Detect which cell encompasses the target text, then output its [x, y] center coordinate. 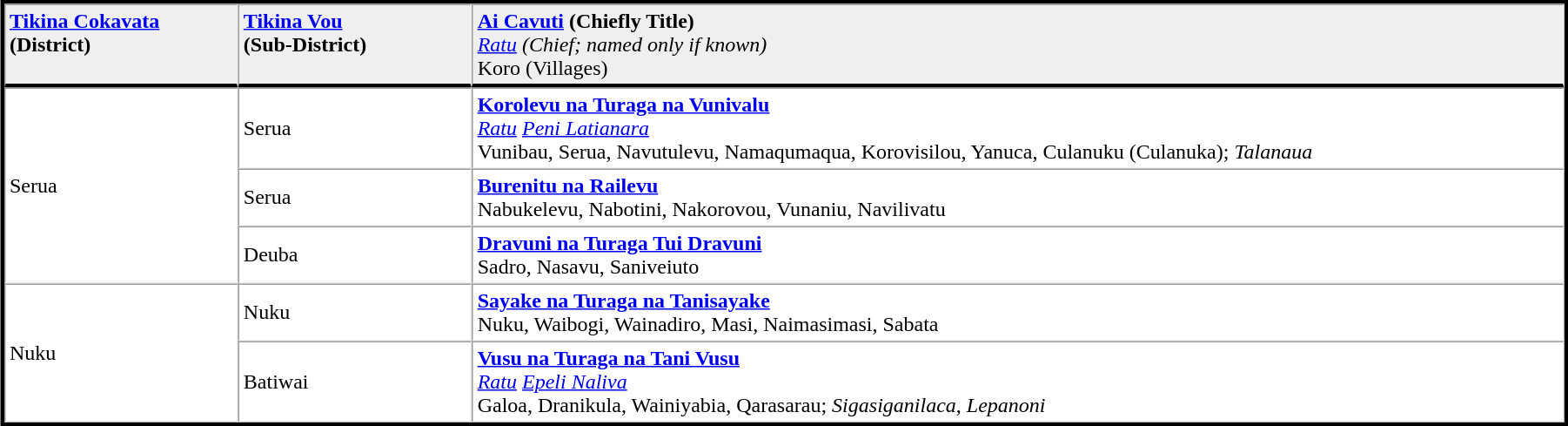
Tikina Cokavata(District) [122, 45]
Ai Cavuti (Chiefly Title)Ratu (Chief; named only if known)Koro (Villages) [1018, 45]
Batiwai [355, 382]
Tikina Vou(Sub-District) [355, 45]
Burenitu na RailevuNabukelevu, Nabotini, Nakorovou, Vunaniu, Navilivatu [1018, 198]
Sayake na Turaga na TanisayakeNuku, Waibogi, Wainadiro, Masi, Naimasimasi, Sabata [1018, 313]
Korolevu na Turaga na VunivaluRatu Peni LatianaraVunibau, Serua, Navutulevu, Namaqumaqua, Korovisilou, Yanuca, Culanuku (Culanuka); Talanaua [1018, 127]
Vusu na Turaga na Tani VusuRatu Epeli NalivaGaloa, Dranikula, Wainiyabia, Qarasarau; Sigasiganilaca, Lepanoni [1018, 382]
Deuba [355, 255]
Dravuni na Turaga Tui DravuniSadro, Nasavu, Saniveiuto [1018, 255]
